For the text-containing cell, return its midpoint in [X, Y] coordinate format. 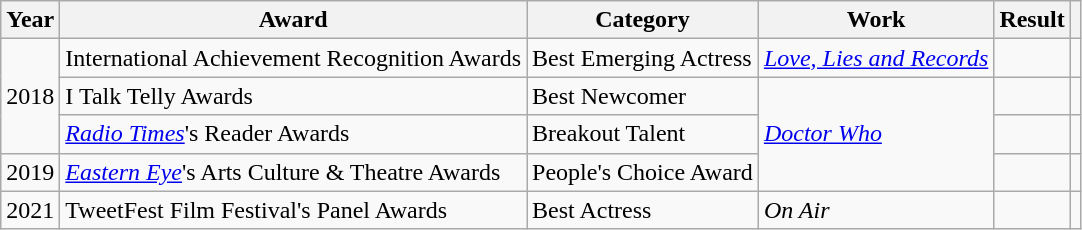
Category [643, 20]
Doctor Who [876, 134]
2018 [30, 96]
Award [294, 20]
TweetFest Film Festival's Panel Awards [294, 210]
Radio Times's Reader Awards [294, 134]
Result [1032, 20]
On Air [876, 210]
International Achievement Recognition Awards [294, 58]
Love, Lies and Records [876, 58]
I Talk Telly Awards [294, 96]
Work [876, 20]
Best Emerging Actress [643, 58]
Best Actress [643, 210]
Best Newcomer [643, 96]
People's Choice Award [643, 172]
Eastern Eye's Arts Culture & Theatre Awards [294, 172]
Breakout Talent [643, 134]
Year [30, 20]
2019 [30, 172]
2021 [30, 210]
